Return [x, y] of the center of cell containing provided text 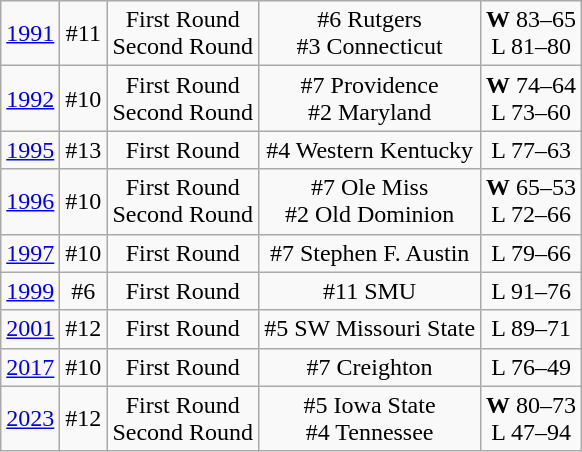
L 91–76 [532, 291]
2023 [30, 418]
W 65–53L 72–66 [532, 202]
#7 Ole Miss#2 Old Dominion [370, 202]
W 74–64L 73–60 [532, 98]
W 80–73L 47–94 [532, 418]
#6 [84, 291]
1995 [30, 150]
1996 [30, 202]
#11 [84, 34]
L 76–49 [532, 367]
#6 Rutgers#3 Connecticut [370, 34]
L 89–71 [532, 329]
L 79–66 [532, 253]
1992 [30, 98]
1997 [30, 253]
L 77–63 [532, 150]
#5 Iowa State#4 Tennessee [370, 418]
2017 [30, 367]
#7 Stephen F. Austin [370, 253]
2001 [30, 329]
#7 Providence#2 Maryland [370, 98]
#5 SW Missouri State [370, 329]
1999 [30, 291]
W 83–65L 81–80 [532, 34]
#7 Creighton [370, 367]
1991 [30, 34]
#11 SMU [370, 291]
#4 Western Kentucky [370, 150]
#13 [84, 150]
